Find where the given text appears and provide that cell's center as (x, y) coordinate. 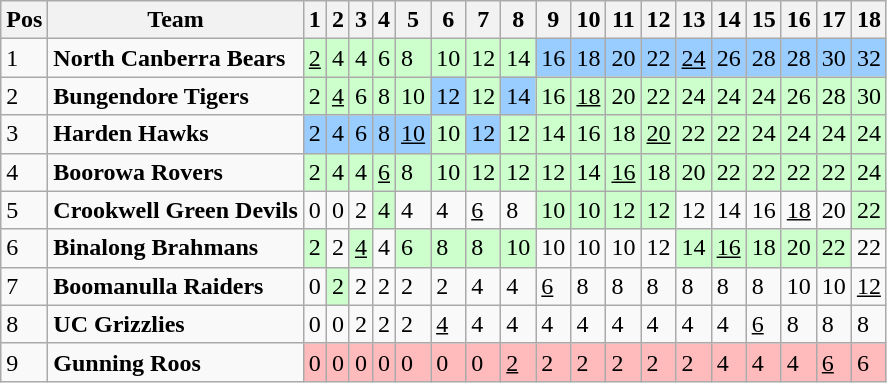
11 (624, 20)
32 (868, 58)
Crookwell Green Devils (176, 210)
Boomanulla Raiders (176, 286)
North Canberra Bears (176, 58)
Harden Hawks (176, 134)
17 (834, 20)
13 (694, 20)
Boorowa Rovers (176, 172)
15 (764, 20)
Bungendore Tigers (176, 96)
UC Grizzlies (176, 324)
Pos (24, 20)
Team (176, 20)
Binalong Brahmans (176, 248)
Gunning Roos (176, 362)
